Determine the (x, y) coordinate at the center of the cell enclosing the given text.  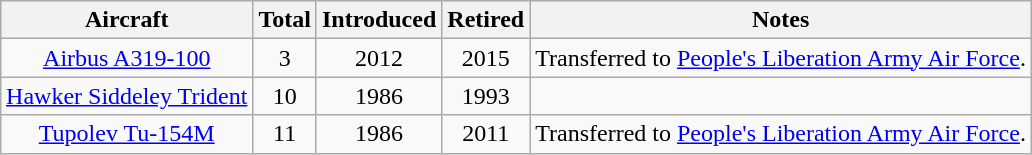
Introduced (378, 20)
1993 (486, 96)
Airbus A319-100 (127, 58)
Tupolev Tu-154M (127, 134)
2012 (378, 58)
Hawker Siddeley Trident (127, 96)
Retired (486, 20)
Total (285, 20)
2011 (486, 134)
Aircraft (127, 20)
11 (285, 134)
10 (285, 96)
3 (285, 58)
Notes (781, 20)
2015 (486, 58)
